Extract the (X, Y) coordinate from the center of the cell holding the provided text.  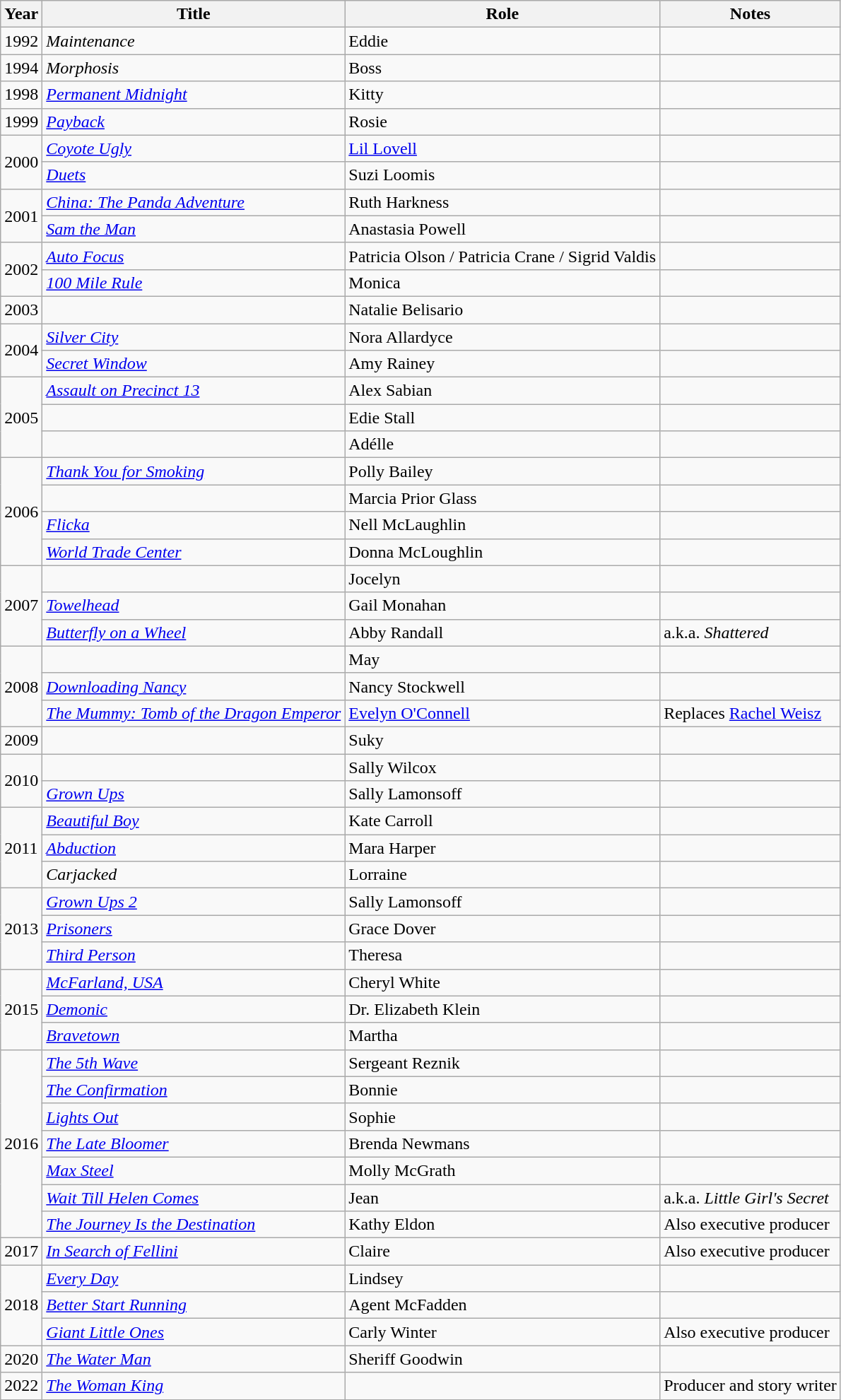
Sergeant Reznik (502, 1063)
2008 (21, 686)
Silver City (194, 337)
The 5th Wave (194, 1063)
Producer and story writer (751, 1386)
Natalie Belisario (502, 310)
Claire (502, 1252)
Monica (502, 283)
Nancy Stockwell (502, 686)
Kathy Eldon (502, 1225)
Grace Dover (502, 929)
Flicka (194, 525)
Duets (194, 175)
Wait Till Helen Comes (194, 1198)
Jean (502, 1198)
Assault on Precinct 13 (194, 391)
100 Mile Rule (194, 283)
Adélle (502, 445)
Evelyn O'Connell (502, 713)
Eddie (502, 41)
2010 (21, 780)
In Search of Fellini (194, 1252)
2000 (21, 162)
Alex Sabian (502, 391)
1998 (21, 95)
Lights Out (194, 1117)
Suzi Loomis (502, 175)
Prisoners (194, 929)
Permanent Midnight (194, 95)
2013 (21, 929)
Thank You for Smoking (194, 471)
2005 (21, 418)
Dr. Elizabeth Klein (502, 1009)
Amy Rainey (502, 364)
Sheriff Goodwin (502, 1359)
2002 (21, 269)
Cheryl White (502, 982)
Nell McLaughlin (502, 525)
Donna McLoughlin (502, 552)
Lil Lovell (502, 148)
Third Person (194, 955)
2022 (21, 1386)
Sam the Man (194, 229)
Molly McGrath (502, 1170)
Towelhead (194, 606)
1994 (21, 68)
Gail Monahan (502, 606)
The Mummy: Tomb of the Dragon Emperor (194, 713)
Notes (751, 14)
2011 (21, 848)
Edie Stall (502, 418)
Butterfly on a Wheel (194, 633)
2018 (21, 1305)
Maintenance (194, 41)
2006 (21, 512)
The Late Bloomer (194, 1143)
Suky (502, 740)
Martha (502, 1036)
Secret Window (194, 364)
a.k.a. Shattered (751, 633)
Ruth Harkness (502, 202)
Payback (194, 122)
Grown Ups 2 (194, 902)
Theresa (502, 955)
Patricia Olson / Patricia Crane / Sigrid Valdis (502, 256)
Anastasia Powell (502, 229)
Year (21, 14)
Abby Randall (502, 633)
Boss (502, 68)
Rosie (502, 122)
Better Start Running (194, 1305)
Abduction (194, 848)
Jocelyn (502, 579)
Carjacked (194, 875)
Morphosis (194, 68)
2001 (21, 216)
Beautiful Boy (194, 821)
Giant Little Ones (194, 1332)
Sophie (502, 1117)
Replaces Rachel Weisz (751, 713)
Brenda Newmans (502, 1143)
Grown Ups (194, 794)
2015 (21, 1009)
Lindsey (502, 1278)
Auto Focus (194, 256)
Every Day (194, 1278)
2016 (21, 1143)
Title (194, 14)
2007 (21, 606)
China: The Panda Adventure (194, 202)
McFarland, USA (194, 982)
Polly Bailey (502, 471)
Lorraine (502, 875)
Bonnie (502, 1090)
The Confirmation (194, 1090)
Kitty (502, 95)
Coyote Ugly (194, 148)
Bravetown (194, 1036)
2020 (21, 1359)
2004 (21, 351)
1999 (21, 122)
Mara Harper (502, 848)
The Journey Is the Destination (194, 1225)
The Water Man (194, 1359)
Agent McFadden (502, 1305)
2003 (21, 310)
World Trade Center (194, 552)
Demonic (194, 1009)
Role (502, 14)
Max Steel (194, 1170)
Nora Allardyce (502, 337)
Sally Wilcox (502, 767)
2009 (21, 740)
Kate Carroll (502, 821)
Downloading Nancy (194, 686)
a.k.a. Little Girl's Secret (751, 1198)
May (502, 659)
Marcia Prior Glass (502, 498)
2017 (21, 1252)
1992 (21, 41)
Carly Winter (502, 1332)
The Woman King (194, 1386)
